Pinpoint the cell where the given text exists, returning its [X, Y] midpoint coordinate. 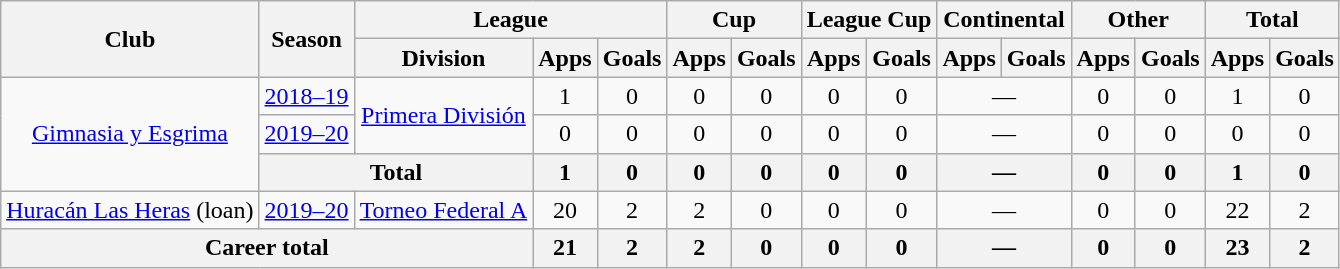
Division [444, 58]
23 [1237, 248]
21 [565, 248]
Huracán Las Heras (loan) [130, 210]
Career total [267, 248]
Other [1138, 20]
League Cup [869, 20]
22 [1237, 210]
Primera División [444, 115]
League [510, 20]
20 [565, 210]
Club [130, 39]
Season [306, 39]
Cup [734, 20]
Gimnasia y Esgrima [130, 134]
2018–19 [306, 96]
Continental [1004, 20]
Torneo Federal A [444, 210]
